Locate the cell with the specified text and output its (X, Y) center coordinate. 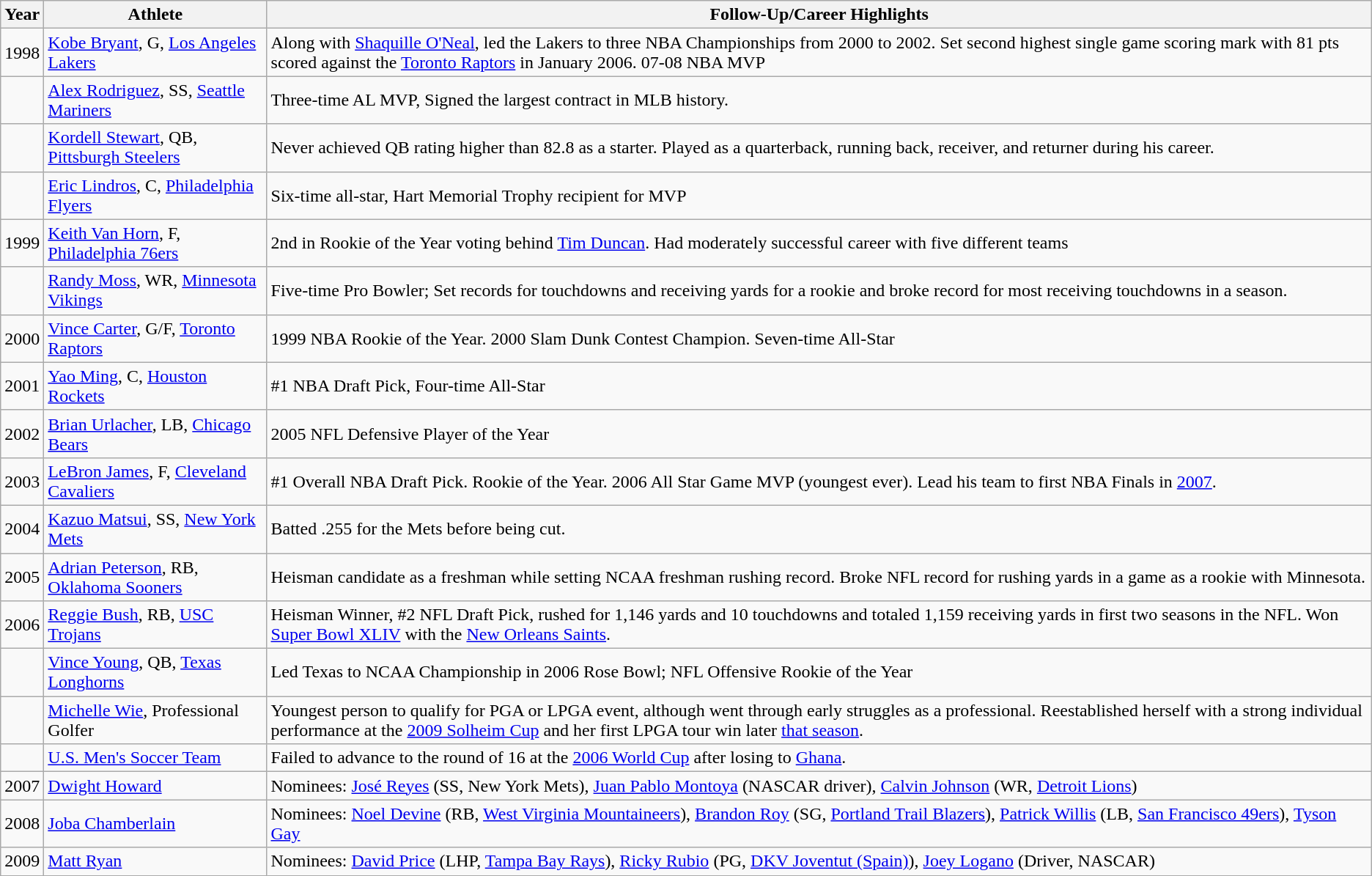
U.S. Men's Soccer Team (155, 758)
2002 (22, 434)
Joba Chamberlain (155, 824)
2005 NFL Defensive Player of the Year (819, 434)
Kordell Stewart, QB, Pittsburgh Steelers (155, 148)
Nominees: David Price (LHP, Tampa Bay Rays), Ricky Rubio (PG, DKV Joventut (Spain)), Joey Logano (Driver, NASCAR) (819, 861)
Adrian Peterson, RB, Oklahoma Sooners (155, 576)
2008 (22, 824)
Led Texas to NCAA Championship in 2006 Rose Bowl; NFL Offensive Rookie of the Year (819, 673)
Randy Moss, WR, Minnesota Vikings (155, 290)
Never achieved QB rating higher than 82.8 as a starter. Played as a quarterback, running back, receiver, and returner during his career. (819, 148)
Kazuo Matsui, SS, New York Mets (155, 529)
Kobe Bryant, G, Los Angeles Lakers (155, 53)
2nd in Rookie of the Year voting behind Tim Duncan. Had moderately successful career with five different teams (819, 243)
Failed to advance to the round of 16 at the 2006 World Cup after losing to Ghana. (819, 758)
#1 Overall NBA Draft Pick. Rookie of the Year. 2006 All Star Game MVP (youngest ever). Lead his team to first NBA Finals in 2007. (819, 481)
Athlete (155, 15)
2007 (22, 786)
Dwight Howard (155, 786)
Nominees: José Reyes (SS, New York Mets), Juan Pablo Montoya (NASCAR driver), Calvin Johnson (WR, Detroit Lions) (819, 786)
Keith Van Horn, F, Philadelphia 76ers (155, 243)
Brian Urlacher, LB, Chicago Bears (155, 434)
Five-time Pro Bowler; Set records for touchdowns and receiving yards for a rookie and broke record for most receiving touchdowns in a season. (819, 290)
LeBron James, F, Cleveland Cavaliers (155, 481)
Three-time AL MVP, Signed the largest contract in MLB history. (819, 100)
Michelle Wie, Professional Golfer (155, 720)
Yao Ming, C, Houston Rockets (155, 386)
Batted .255 for the Mets before being cut. (819, 529)
Six-time all-star, Hart Memorial Trophy recipient for MVP (819, 195)
2006 (22, 625)
Follow-Up/Career Highlights (819, 15)
2000 (22, 339)
Reggie Bush, RB, USC Trojans (155, 625)
Alex Rodriguez, SS, Seattle Mariners (155, 100)
Vince Carter, G/F, Toronto Raptors (155, 339)
Matt Ryan (155, 861)
1999 NBA Rookie of the Year. 2000 Slam Dunk Contest Champion. Seven-time All-Star (819, 339)
Vince Young, QB, Texas Longhorns (155, 673)
1999 (22, 243)
1998 (22, 53)
2001 (22, 386)
#1 NBA Draft Pick, Four-time All-Star (819, 386)
Nominees: Noel Devine (RB, West Virginia Mountaineers), Brandon Roy (SG, Portland Trail Blazers), Patrick Willis (LB, San Francisco 49ers), Tyson Gay (819, 824)
2009 (22, 861)
2004 (22, 529)
Eric Lindros, C, Philadelphia Flyers (155, 195)
2003 (22, 481)
Heisman candidate as a freshman while setting NCAA freshman rushing record. Broke NFL record for rushing yards in a game as a rookie with Minnesota. (819, 576)
2005 (22, 576)
Year (22, 15)
